Output the [X, Y] coordinate of the center of the cell containing the given text.  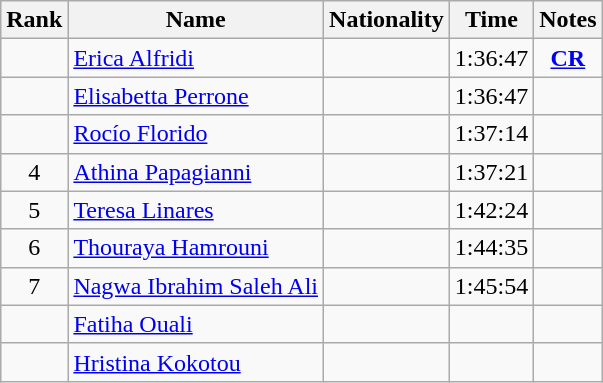
7 [34, 286]
Notes [568, 20]
5 [34, 210]
1:44:35 [491, 248]
4 [34, 172]
Erica Alfridi [196, 58]
Rank [34, 20]
Fatiha Ouali [196, 324]
Hristina Kokotou [196, 362]
1:37:21 [491, 172]
Time [491, 20]
Name [196, 20]
Nationality [387, 20]
Thouraya Hamrouni [196, 248]
6 [34, 248]
CR [568, 58]
1:37:14 [491, 134]
1:42:24 [491, 210]
1:45:54 [491, 286]
Nagwa Ibrahim Saleh Ali [196, 286]
Teresa Linares [196, 210]
Elisabetta Perrone [196, 96]
Athina Papagianni [196, 172]
Rocío Florido [196, 134]
